From the cell containing the given text, extract its center point as (X, Y) coordinate. 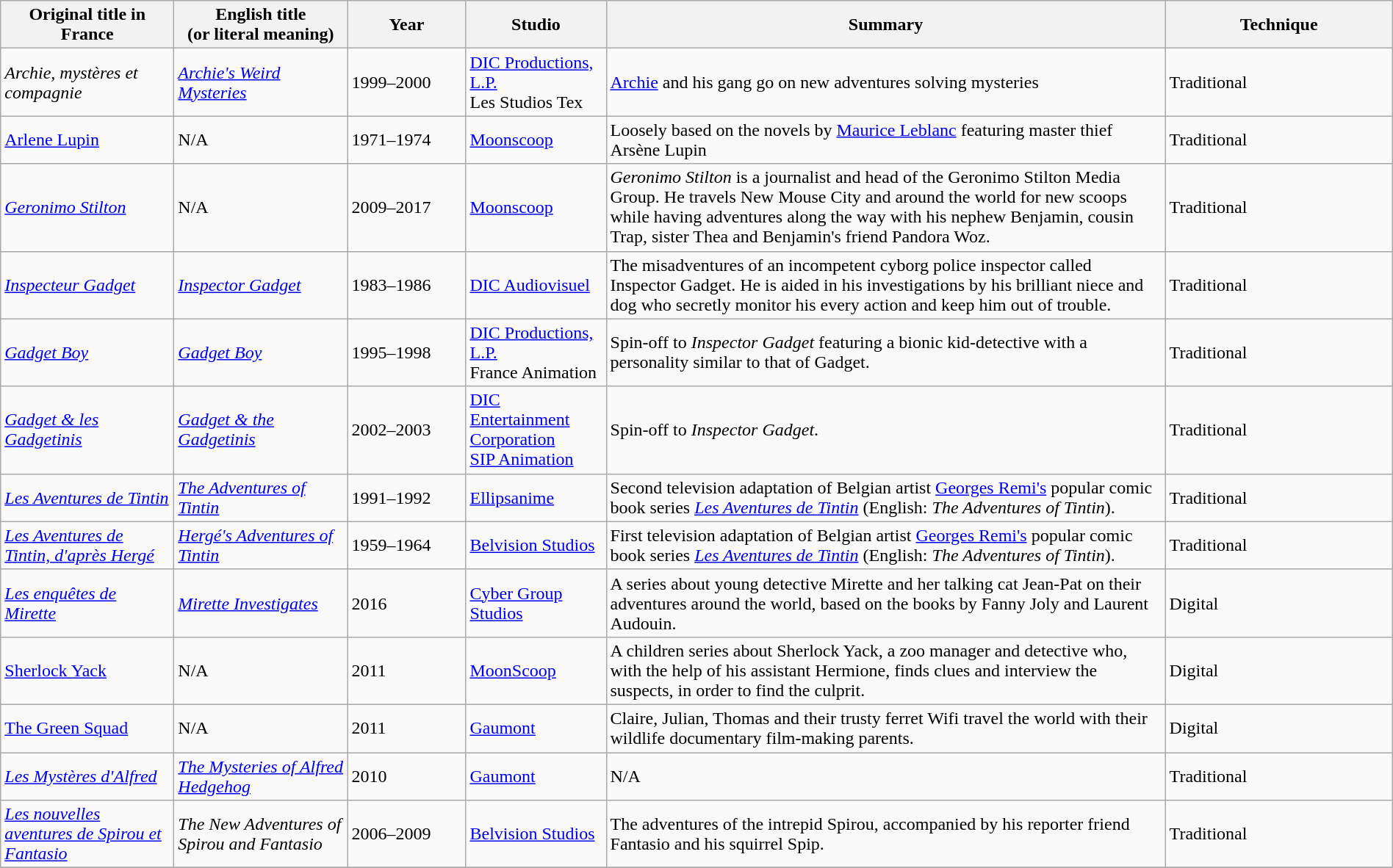
2010 (407, 775)
Spin-off to Inspector Gadget. (886, 430)
Inspecteur Gadget (87, 285)
1971–1974 (407, 140)
Geronimo Stilton (87, 207)
1999–2000 (407, 82)
MoonScoop (536, 670)
Loosely based on the novels by Maurice Leblanc featuring master thief Arsène Lupin (886, 140)
The Mysteries of Alfred Hedgehog (261, 775)
Mirette Investigates (261, 603)
2006–2009 (407, 834)
Summary (886, 25)
2002–2003 (407, 430)
1991–1992 (407, 498)
Archie, mystères et compagnie (87, 82)
Year (407, 25)
First television adaptation of Belgian artist Georges Remi's popular comic book series Les Aventures de Tintin (English: The Adventures of Tintin). (886, 545)
Ellipsanime (536, 498)
2016 (407, 603)
DIC Audiovisuel (536, 285)
Studio (536, 25)
The Adventures of Tintin (261, 498)
Original title in France (87, 25)
Archie and his gang go on new adventures solving mysteries (886, 82)
Inspector Gadget (261, 285)
Les nouvelles aventures de Spirou et Fantasio (87, 834)
Technique (1278, 25)
DIC Productions, L.P.France Animation (536, 352)
The New Adventures of Spirou and Fantasio (261, 834)
Cyber Group Studios (536, 603)
Les Aventures de Tintin (87, 498)
1995–1998 (407, 352)
Gadget & les Gadgetinis (87, 430)
DIC Entertainment CorporationSIP Animation (536, 430)
Archie's Weird Mysteries (261, 82)
Les Aventures de Tintin, d'après Hergé (87, 545)
Les enquêtes de Mirette (87, 603)
English title(or literal meaning) (261, 25)
Hergé's Adventures of Tintin (261, 545)
Gadget & the Gadgetinis (261, 430)
Sherlock Yack (87, 670)
The adventures of the intrepid Spirou, accompanied by his reporter friend Fantasio and his squirrel Spip. (886, 834)
Spin-off to Inspector Gadget featuring a bionic kid-detective with a personality similar to that of Gadget. (886, 352)
Les Mystères d'Alfred (87, 775)
2009–2017 (407, 207)
DIC Productions, L.P.Les Studios Tex (536, 82)
The Green Squad (87, 728)
1983–1986 (407, 285)
Arlene Lupin (87, 140)
Second television adaptation of Belgian artist Georges Remi's popular comic book series Les Aventures de Tintin (English: The Adventures of Tintin). (886, 498)
1959–1964 (407, 545)
Claire, Julian, Thomas and their trusty ferret Wifi travel the world with their wildlife documentary film-making parents. (886, 728)
